Locate the cell with the specified text and output its [x, y] center coordinate. 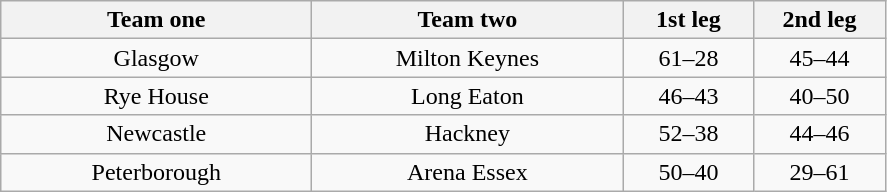
29–61 [820, 172]
44–46 [820, 134]
Peterborough [156, 172]
46–43 [688, 96]
Glasgow [156, 58]
2nd leg [820, 20]
50–40 [688, 172]
Rye House [156, 96]
Team two [468, 20]
Long Eaton [468, 96]
Milton Keynes [468, 58]
61–28 [688, 58]
45–44 [820, 58]
Arena Essex [468, 172]
1st leg [688, 20]
Team one [156, 20]
Hackney [468, 134]
52–38 [688, 134]
40–50 [820, 96]
Newcastle [156, 134]
